Provide the (X, Y) coordinate of the cell's center where the given text is located.  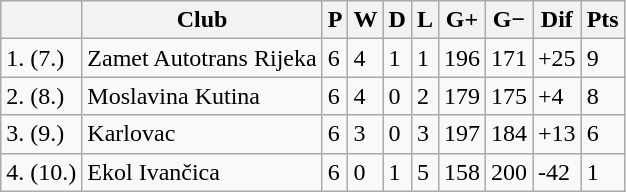
G+ (462, 20)
196 (462, 58)
4. (10.) (42, 172)
200 (508, 172)
2 (424, 96)
Dif (558, 20)
P (335, 20)
171 (508, 58)
+4 (558, 96)
Pts (602, 20)
1. (7.) (42, 58)
5 (424, 172)
158 (462, 172)
D (397, 20)
175 (508, 96)
Zamet Autotrans Rijeka (202, 58)
184 (508, 134)
Ekol Ivančica (202, 172)
9 (602, 58)
3. (9.) (42, 134)
L (424, 20)
+25 (558, 58)
179 (462, 96)
-42 (558, 172)
Karlovac (202, 134)
G− (508, 20)
Club (202, 20)
2. (8.) (42, 96)
197 (462, 134)
8 (602, 96)
+13 (558, 134)
W (366, 20)
Moslavina Kutina (202, 96)
